Detect which cell encompasses the target text, then output its [x, y] center coordinate. 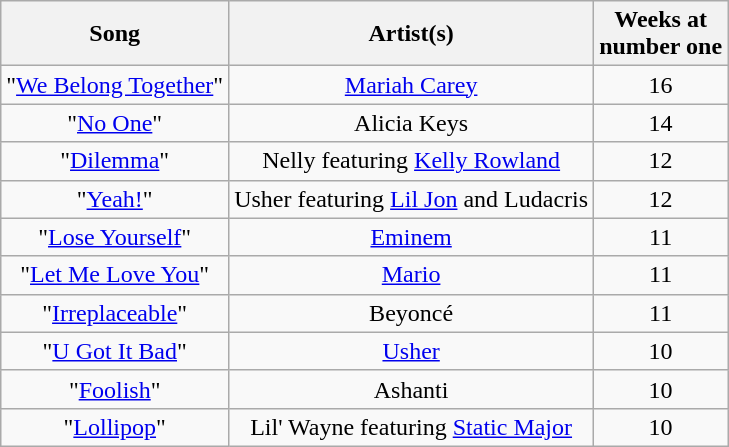
"Foolish" [115, 389]
Usher [412, 351]
"We Belong Together" [115, 85]
14 [661, 123]
"Yeah!" [115, 199]
Song [115, 34]
Mario [412, 275]
Alicia Keys [412, 123]
"Lollipop" [115, 427]
Beyoncé [412, 313]
Usher featuring Lil Jon and Ludacris [412, 199]
"Dilemma" [115, 161]
"Lose Yourself" [115, 237]
Nelly featuring Kelly Rowland [412, 161]
Lil' Wayne featuring Static Major [412, 427]
16 [661, 85]
Mariah Carey [412, 85]
"No One" [115, 123]
Weeks atnumber one [661, 34]
Eminem [412, 237]
"Irreplaceable" [115, 313]
Ashanti [412, 389]
"Let Me Love You" [115, 275]
"U Got It Bad" [115, 351]
Artist(s) [412, 34]
